Search for the cell housing the specified text and yield its (x, y) center coordinate. 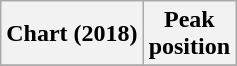
Peakposition (189, 34)
Chart (2018) (72, 34)
